Return [x, y] of the center of cell containing provided text 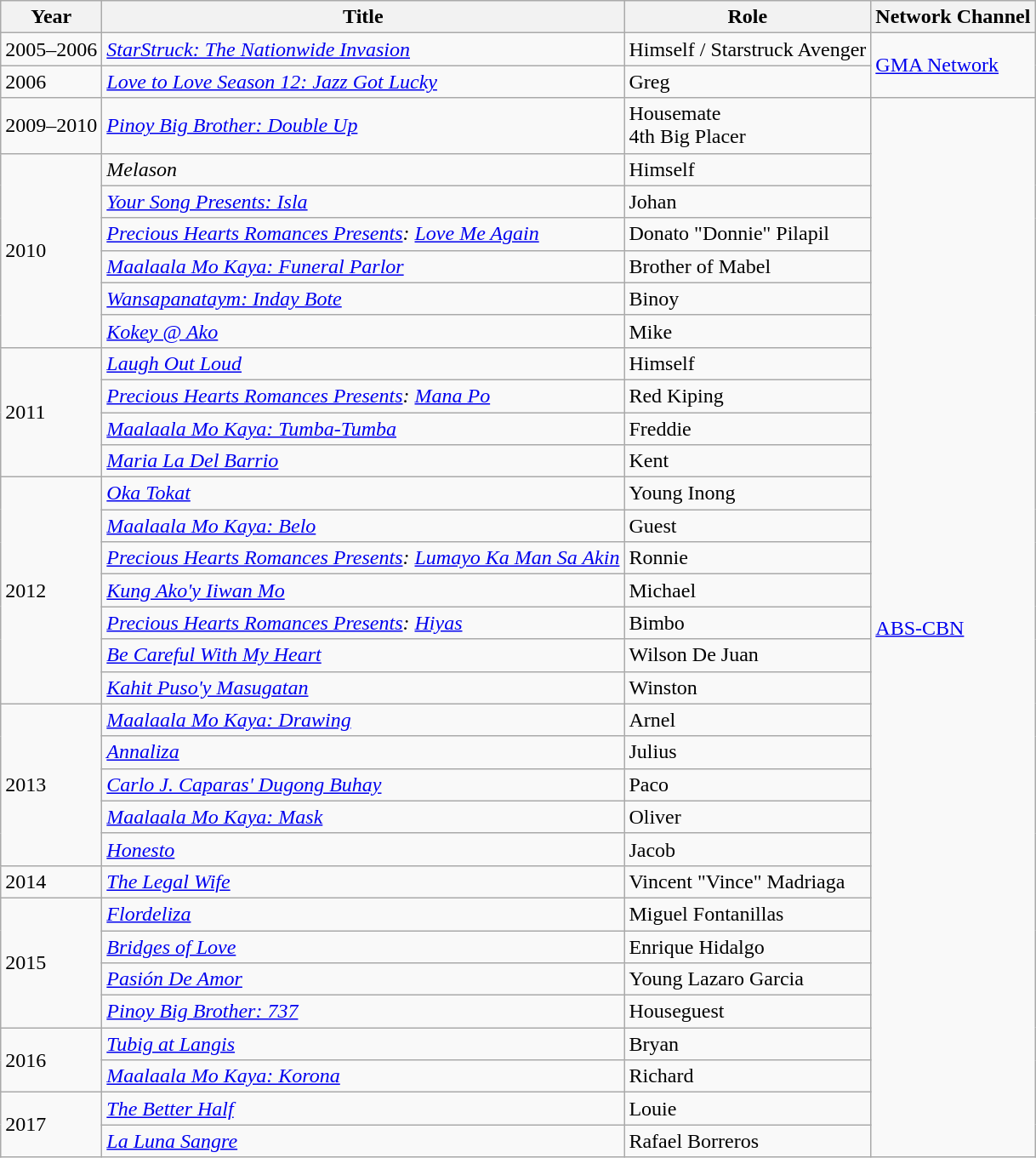
Greg [748, 82]
Bryan [748, 1044]
GMA Network [953, 66]
Binoy [748, 299]
Rafael Borreros [748, 1141]
Michael [748, 590]
Precious Hearts Romances Presents: Hiyas [363, 623]
Kung Ako'y Iiwan Mo [363, 590]
2016 [51, 1060]
Maalaala Mo Kaya: Mask [363, 817]
Kokey @ Ako [363, 331]
La Luna Sangre [363, 1141]
2014 [51, 881]
Precious Hearts Romances Presents: Love Me Again [363, 234]
Oliver [748, 817]
Richard [748, 1076]
Role [748, 17]
Maalaala Mo Kaya: Korona [363, 1076]
2015 [51, 962]
Brother of Mabel [748, 266]
Annaliza [363, 752]
Be Careful With My Heart [363, 655]
Vincent "Vince" Madriaga [748, 881]
Winston [748, 687]
Louie [748, 1109]
Arnel [748, 720]
Jacob [748, 849]
Pinoy Big Brother: 737 [363, 1012]
Carlo J. Caparas' Dugong Buhay [363, 784]
2009–2010 [51, 126]
2013 [51, 784]
Tubig at Langis [363, 1044]
Pasión De Amor [363, 979]
Red Kiping [748, 396]
Guest [748, 526]
Maria La Del Barrio [363, 461]
Love to Love Season 12: Jazz Got Lucky [363, 82]
Network Channel [953, 17]
Donato "Donnie" Pilapil [748, 234]
Maalaala Mo Kaya: Tumba-Tumba [363, 428]
Maalaala Mo Kaya: Funeral Parlor [363, 266]
2011 [51, 412]
Title [363, 17]
ABS-CBN [953, 628]
Laugh Out Loud [363, 363]
2005–2006 [51, 49]
Johan [748, 202]
Honesto [363, 849]
2017 [51, 1125]
Your Song Presents: Isla [363, 202]
Year [51, 17]
Ronnie [748, 558]
Bimbo [748, 623]
2010 [51, 250]
Young Inong [748, 493]
Maalaala Mo Kaya: Drawing [363, 720]
Bridges of Love [363, 947]
Wilson De Juan [748, 655]
Precious Hearts Romances Presents: Mana Po [363, 396]
Mike [748, 331]
Miguel Fontanillas [748, 914]
The Legal Wife [363, 881]
Paco [748, 784]
Kahit Puso'y Masugatan [363, 687]
The Better Half [363, 1109]
Flordeliza [363, 914]
Oka Tokat [363, 493]
Wansapanataym: Inday Bote [363, 299]
Kent [748, 461]
Houseguest [748, 1012]
StarStruck: The Nationwide Invasion [363, 49]
Himself / Starstruck Avenger [748, 49]
2006 [51, 82]
Melason [363, 169]
Precious Hearts Romances Presents: Lumayo Ka Man Sa Akin [363, 558]
Enrique Hidalgo [748, 947]
Pinoy Big Brother: Double Up [363, 126]
Freddie [748, 428]
2012 [51, 590]
Maalaala Mo Kaya: Belo [363, 526]
Julius [748, 752]
Housemate4th Big Placer [748, 126]
Young Lazaro Garcia [748, 979]
